Locate the cell with the specified text and output its [x, y] center coordinate. 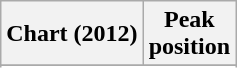
Peakposition [189, 34]
Chart (2012) [72, 34]
